Extract the [x, y] coordinate from the center of the cell holding the provided text.  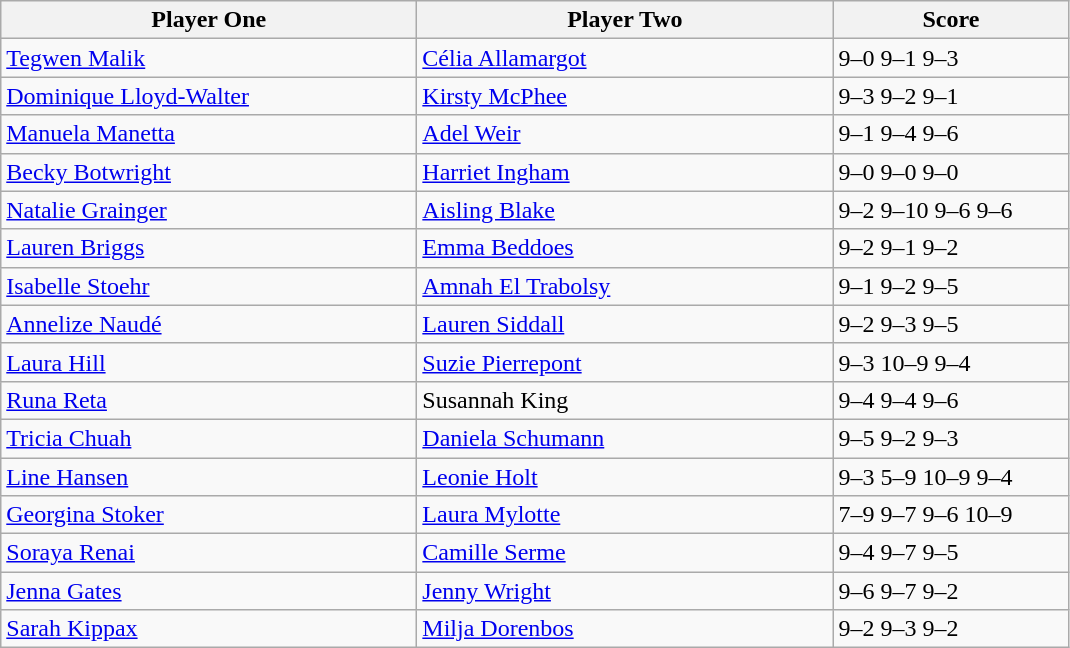
9–5 9–2 9–3 [951, 438]
9–1 9–2 9–5 [951, 286]
7–9 9–7 9–6 10–9 [951, 515]
Emma Beddoes [625, 248]
Daniela Schumann [625, 438]
9–1 9–4 9–6 [951, 134]
Isabelle Stoehr [209, 286]
Manuela Manetta [209, 134]
Laura Hill [209, 362]
Milja Dorenbos [625, 629]
Kirsty McPhee [625, 96]
Dominique Lloyd-Walter [209, 96]
9–0 9–0 9–0 [951, 172]
Line Hansen [209, 477]
9–4 9–7 9–5 [951, 553]
Jenny Wright [625, 591]
Célia Allamargot [625, 58]
Annelize Naudé [209, 324]
Georgina Stoker [209, 515]
Tegwen Malik [209, 58]
Amnah El Trabolsy [625, 286]
Camille Serme [625, 553]
Lauren Briggs [209, 248]
9–6 9–7 9–2 [951, 591]
Soraya Renai [209, 553]
Harriet Ingham [625, 172]
Lauren Siddall [625, 324]
9–2 9–1 9–2 [951, 248]
Suzie Pierrepont [625, 362]
9–3 5–9 10–9 9–4 [951, 477]
9–2 9–10 9–6 9–6 [951, 210]
Runa Reta [209, 400]
Sarah Kippax [209, 629]
9–2 9–3 9–5 [951, 324]
Natalie Grainger [209, 210]
9–2 9–3 9–2 [951, 629]
Jenna Gates [209, 591]
Player One [209, 20]
9–0 9–1 9–3 [951, 58]
Score [951, 20]
9–3 9–2 9–1 [951, 96]
Becky Botwright [209, 172]
Leonie Holt [625, 477]
Aisling Blake [625, 210]
Adel Weir [625, 134]
Tricia Chuah [209, 438]
Susannah King [625, 400]
9–3 10–9 9–4 [951, 362]
Laura Mylotte [625, 515]
9–4 9–4 9–6 [951, 400]
Player Two [625, 20]
